From the cell containing the given text, extract its center point as [x, y] coordinate. 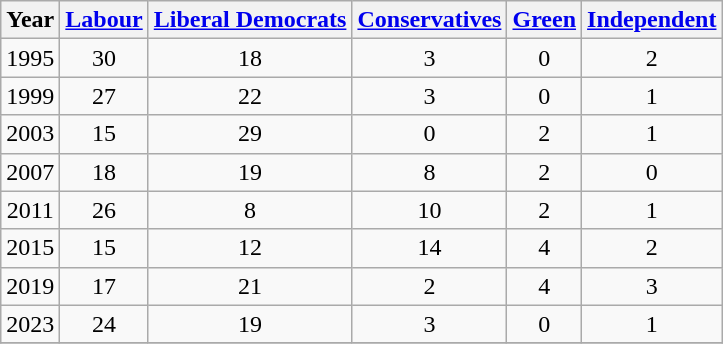
Liberal Democrats [250, 20]
Labour [104, 20]
17 [104, 286]
14 [430, 248]
Year [30, 20]
21 [250, 286]
12 [250, 248]
24 [104, 324]
22 [250, 96]
2015 [30, 248]
2011 [30, 210]
2003 [30, 134]
10 [430, 210]
1995 [30, 58]
Independent [652, 20]
1999 [30, 96]
29 [250, 134]
30 [104, 58]
Conservatives [430, 20]
2007 [30, 172]
2023 [30, 324]
27 [104, 96]
Green [544, 20]
26 [104, 210]
2019 [30, 286]
